Find where the given text appears and provide that cell's center as [X, Y] coordinate. 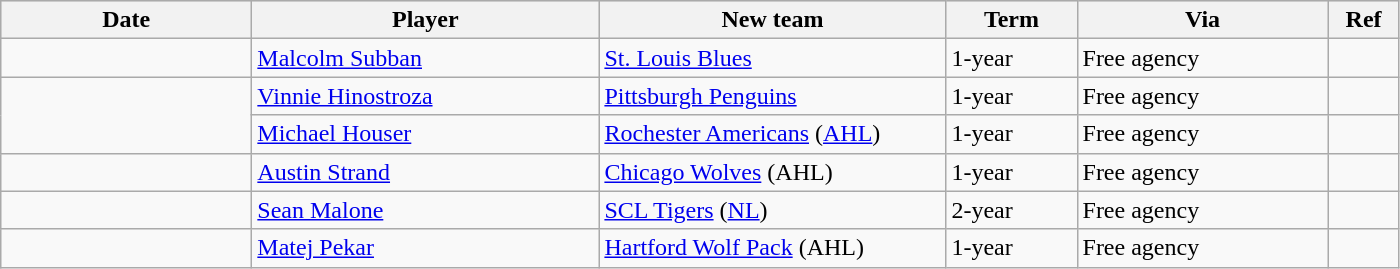
Sean Malone [426, 210]
Ref [1364, 20]
Michael Houser [426, 134]
Chicago Wolves (AHL) [772, 172]
Player [426, 20]
SCL Tigers (NL) [772, 210]
Hartford Wolf Pack (AHL) [772, 248]
New team [772, 20]
Vinnie Hinostroza [426, 96]
Date [126, 20]
Austin Strand [426, 172]
Matej Pekar [426, 248]
2-year [1012, 210]
Malcolm Subban [426, 58]
Rochester Americans (AHL) [772, 134]
Pittsburgh Penguins [772, 96]
St. Louis Blues [772, 58]
Via [1202, 20]
Term [1012, 20]
